Scan for the cell matching the given text and deliver its (x, y) coordinate at center. 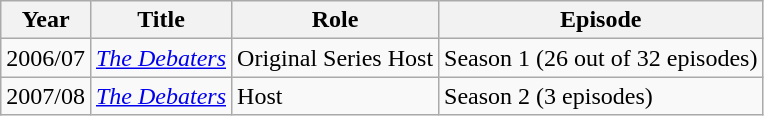
Episode (601, 20)
Original Series Host (336, 58)
Season 2 (3 episodes) (601, 96)
2007/08 (46, 96)
Season 1 (26 out of 32 episodes) (601, 58)
2006/07 (46, 58)
Role (336, 20)
Year (46, 20)
Host (336, 96)
Title (160, 20)
